Search for the cell housing the specified text and yield its [X, Y] center coordinate. 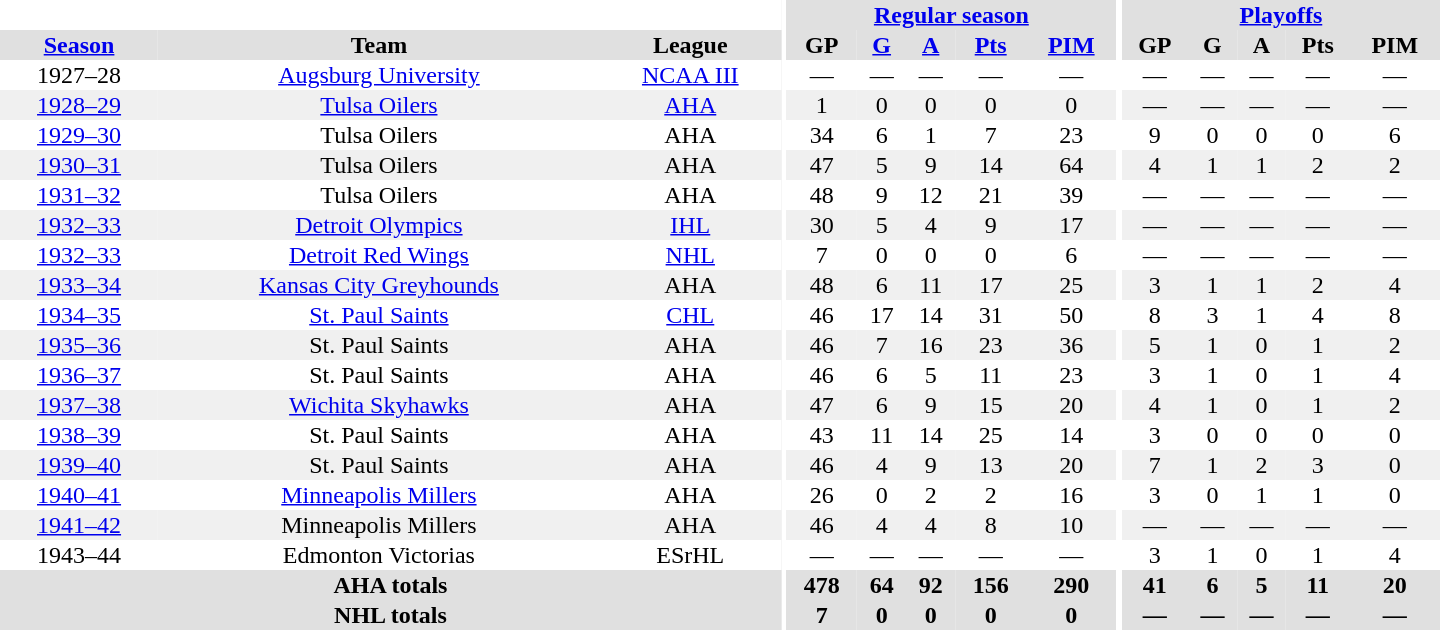
34 [822, 135]
1937–38 [79, 405]
Team [379, 45]
30 [822, 225]
1930–31 [79, 165]
Augsburg University [379, 75]
1941–42 [79, 525]
156 [990, 585]
1936–37 [79, 375]
478 [822, 585]
1935–36 [79, 345]
ESrHL [690, 555]
21 [990, 195]
AHA totals [390, 585]
10 [1071, 525]
39 [1071, 195]
NHL [690, 255]
1939–40 [79, 465]
1929–30 [79, 135]
Regular season [951, 15]
Season [79, 45]
92 [930, 585]
League [690, 45]
CHL [690, 315]
41 [1155, 585]
26 [822, 495]
1931–32 [79, 195]
1938–39 [79, 435]
1943–44 [79, 555]
43 [822, 435]
1933–34 [79, 285]
Playoffs [1281, 15]
NHL totals [390, 615]
Kansas City Greyhounds [379, 285]
1940–41 [79, 495]
31 [990, 315]
50 [1071, 315]
36 [1071, 345]
1934–35 [79, 315]
12 [930, 195]
1928–29 [79, 105]
Detroit Olympics [379, 225]
1927–28 [79, 75]
Edmonton Victorias [379, 555]
15 [990, 405]
Detroit Red Wings [379, 255]
13 [990, 465]
290 [1071, 585]
NCAA III [690, 75]
IHL [690, 225]
Wichita Skyhawks [379, 405]
